From the cell containing the given text, extract its center point as (X, Y) coordinate. 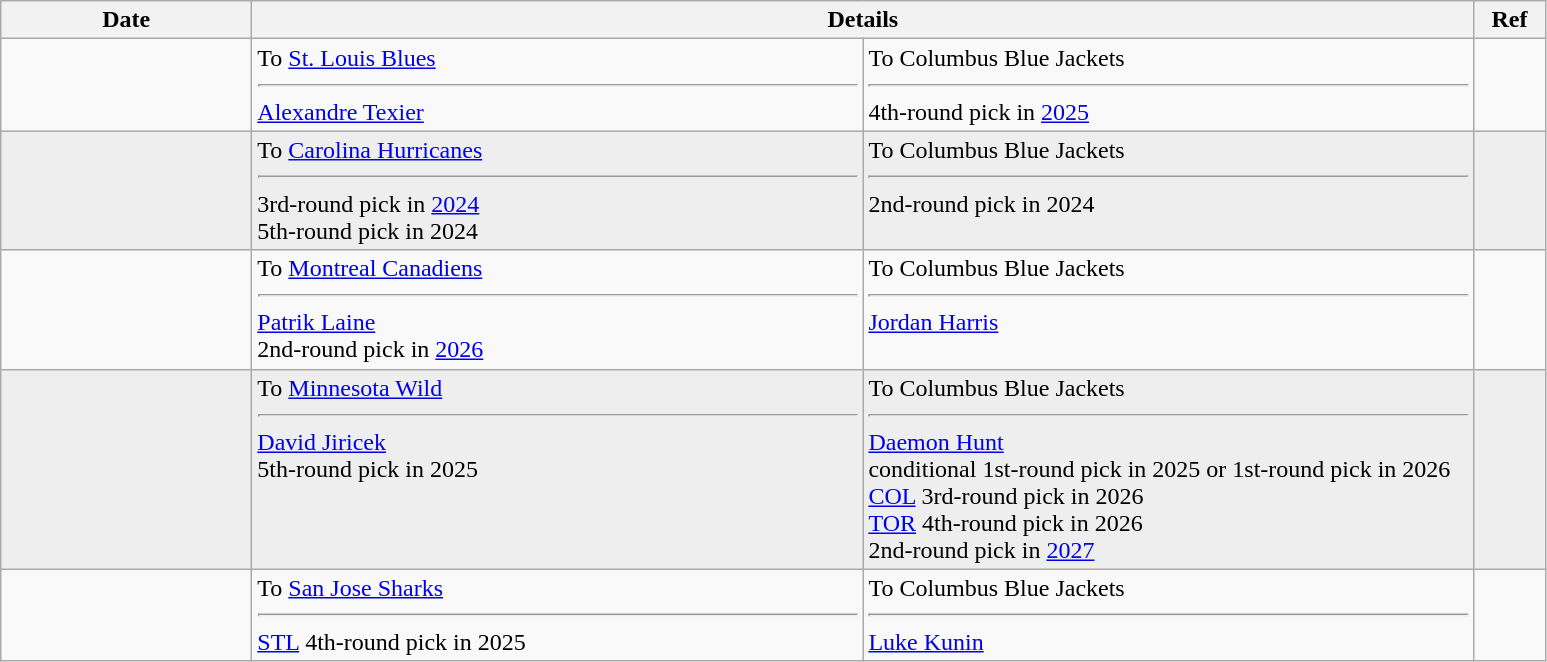
To Columbus Blue Jackets2nd-round pick in 2024 (1168, 190)
Details (863, 20)
To St. Louis BluesAlexandre Texier (558, 85)
Date (126, 20)
To Columbus Blue Jackets4th-round pick in 2025 (1168, 85)
To Columbus Blue JacketsJordan Harris (1168, 310)
To San Jose SharksSTL 4th-round pick in 2025 (558, 615)
To Carolina Hurricanes3rd-round pick in 20245th-round pick in 2024 (558, 190)
To Columbus Blue JacketsLuke Kunin (1168, 615)
Ref (1510, 20)
To Minnesota WildDavid Jiricek5th-round pick in 2025 (558, 469)
To Montreal CanadiensPatrik Laine2nd-round pick in 2026 (558, 310)
